Output the (X, Y) coordinate of the center of the cell containing the given text.  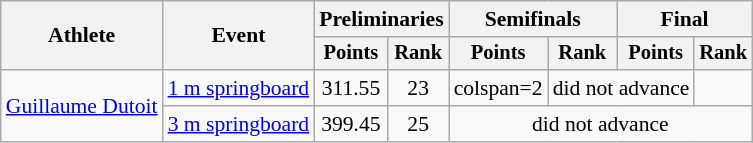
Preliminaries (381, 19)
23 (418, 88)
399.45 (351, 124)
Athlete (82, 36)
Final (684, 19)
Guillaume Dutoit (82, 106)
25 (418, 124)
1 m springboard (239, 88)
colspan=2 (498, 88)
3 m springboard (239, 124)
Semifinals (533, 19)
Event (239, 36)
311.55 (351, 88)
